From the cell containing the given text, extract its center point as (x, y) coordinate. 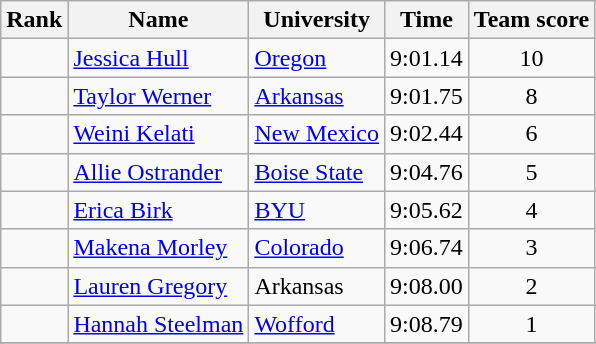
Jessica Hull (158, 58)
BYU (317, 210)
Colorado (317, 248)
10 (531, 58)
9:02.44 (427, 134)
9:05.62 (427, 210)
9:08.00 (427, 286)
Makena Morley (158, 248)
Boise State (317, 172)
9:04.76 (427, 172)
8 (531, 96)
Hannah Steelman (158, 324)
Erica Birk (158, 210)
2 (531, 286)
Allie Ostrander (158, 172)
Name (158, 20)
Time (427, 20)
9:01.14 (427, 58)
4 (531, 210)
Lauren Gregory (158, 286)
9:06.74 (427, 248)
1 (531, 324)
9:08.79 (427, 324)
3 (531, 248)
5 (531, 172)
University (317, 20)
Weini Kelati (158, 134)
Wofford (317, 324)
9:01.75 (427, 96)
Team score (531, 20)
Rank (34, 20)
Oregon (317, 58)
6 (531, 134)
New Mexico (317, 134)
Taylor Werner (158, 96)
